Find where the given text appears and provide that cell's center as (X, Y) coordinate. 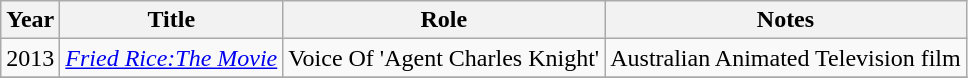
2013 (30, 58)
Fried Rice:The Movie (172, 58)
Role (444, 20)
Notes (786, 20)
Voice Of 'Agent Charles Knight' (444, 58)
Australian Animated Television film (786, 58)
Year (30, 20)
Title (172, 20)
